Output the (X, Y) coordinate of the center of the cell containing the given text.  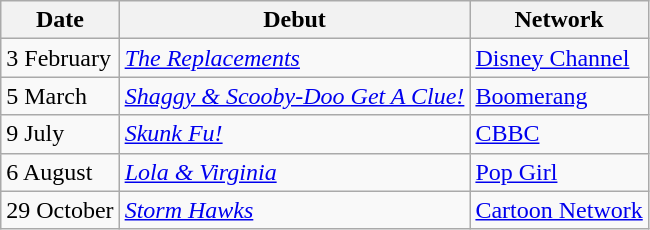
5 March (60, 96)
CBBC (559, 134)
3 February (60, 58)
Storm Hawks (294, 210)
Skunk Fu! (294, 134)
6 August (60, 172)
Cartoon Network (559, 210)
9 July (60, 134)
Network (559, 20)
Pop Girl (559, 172)
Date (60, 20)
Debut (294, 20)
29 October (60, 210)
Shaggy & Scooby-Doo Get A Clue! (294, 96)
The Replacements (294, 58)
Boomerang (559, 96)
Disney Channel (559, 58)
Lola & Virginia (294, 172)
